Provide the [x, y] coordinate of the cell's center where the given text is located.  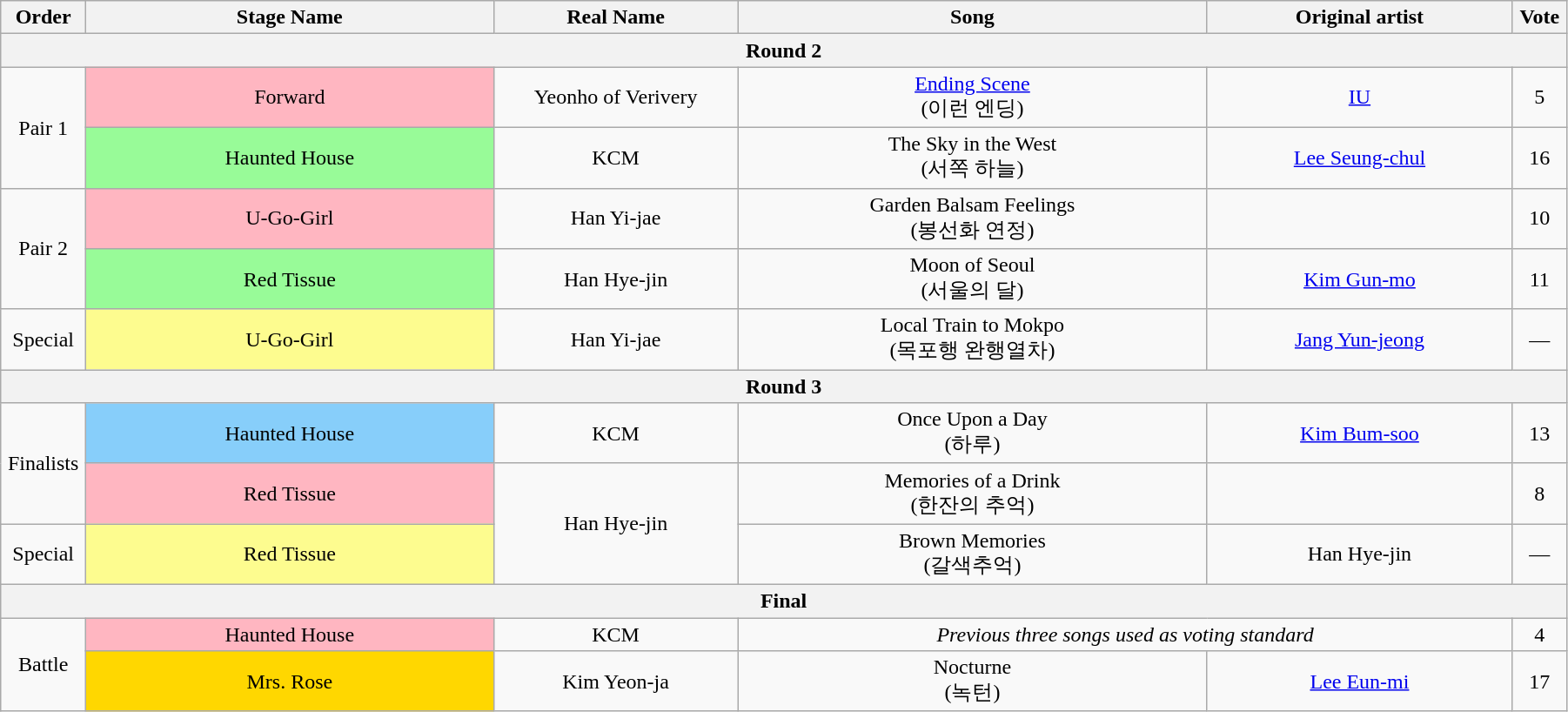
Moon of Seoul(서울의 달) [973, 279]
Kim Yeon-ja [616, 682]
Jang Yun-jeong [1359, 339]
Lee Eun-mi [1359, 682]
11 [1539, 279]
Stage Name [290, 17]
Memories of a Drink(한잔의 추억) [973, 494]
16 [1539, 158]
Lee Seung-chul [1359, 158]
Kim Gun-mo [1359, 279]
Vote [1539, 17]
5 [1539, 97]
The Sky in the West(서쪽 하늘) [973, 158]
Nocturne(녹턴) [973, 682]
Pair 2 [44, 249]
Forward [290, 97]
Final [784, 601]
Garden Balsam Feelings(봉선화 연정) [973, 218]
Order [44, 17]
10 [1539, 218]
Round 3 [784, 386]
Yeonho of Verivery [616, 97]
8 [1539, 494]
Finalists [44, 463]
13 [1539, 433]
IU [1359, 97]
Local Train to Mokpo(목포행 완행열차) [973, 339]
Battle [44, 665]
17 [1539, 682]
Mrs. Rose [290, 682]
Song [973, 17]
Pair 1 [44, 127]
4 [1539, 635]
Round 2 [784, 50]
Brown Memories(갈색추억) [973, 554]
Real Name [616, 17]
Previous three songs used as voting standard [1125, 635]
Kim Bum-soo [1359, 433]
Ending Scene(이런 엔딩) [973, 97]
Original artist [1359, 17]
Once Upon a Day(하루) [973, 433]
